Detect which cell encompasses the target text, then output its [X, Y] center coordinate. 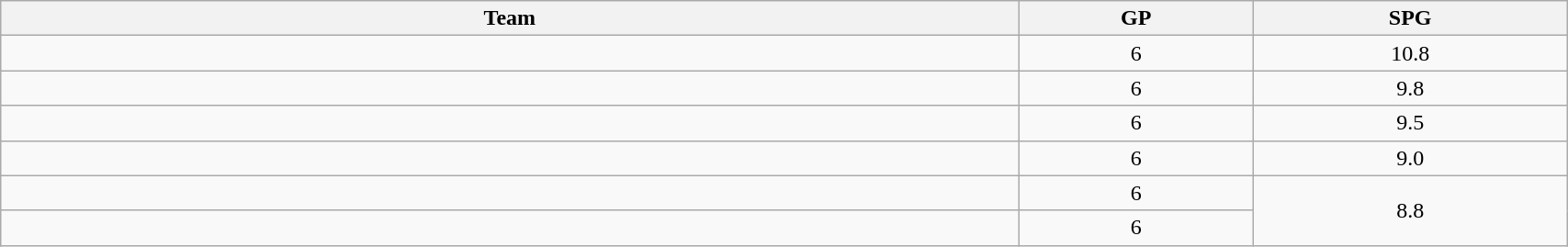
9.8 [1411, 88]
GP [1136, 18]
8.8 [1411, 210]
9.5 [1411, 123]
Team [510, 18]
SPG [1411, 18]
10.8 [1411, 53]
9.0 [1411, 158]
